Locate the cell with the specified text and output its (x, y) center coordinate. 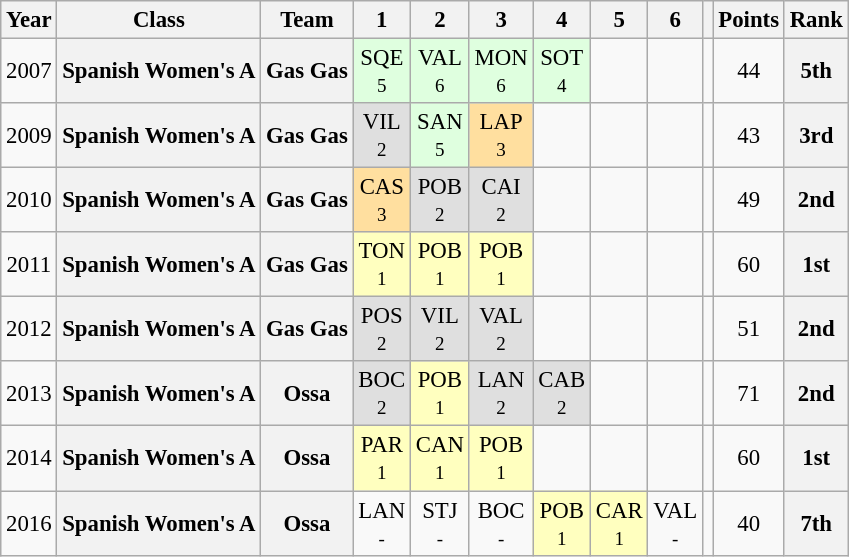
2007 (29, 72)
3 (501, 20)
49 (748, 200)
MON6 (501, 72)
Year (29, 20)
BOC2 (382, 394)
VAL2 (501, 330)
Rank (816, 20)
POB2 (440, 200)
POS2 (382, 330)
40 (748, 524)
Class (159, 20)
LAN2 (501, 394)
3rd (816, 136)
2009 (29, 136)
2013 (29, 394)
BOC- (501, 524)
2016 (29, 524)
LAN- (382, 524)
CAB2 (562, 394)
43 (748, 136)
71 (748, 394)
4 (562, 20)
2014 (29, 458)
44 (748, 72)
SAN5 (440, 136)
Points (748, 20)
6 (675, 20)
SOT4 (562, 72)
CAI2 (501, 200)
CAN1 (440, 458)
5 (618, 20)
2011 (29, 264)
Team (307, 20)
7th (816, 524)
CAS3 (382, 200)
2012 (29, 330)
VAL6 (440, 72)
LAP3 (501, 136)
1 (382, 20)
5th (816, 72)
PAR1 (382, 458)
2 (440, 20)
2010 (29, 200)
STJ- (440, 524)
TON1 (382, 264)
51 (748, 330)
CAR1 (618, 524)
VAL- (675, 524)
SQE5 (382, 72)
